Identify which cell holds the provided text, then report its [x, y] central coordinate. 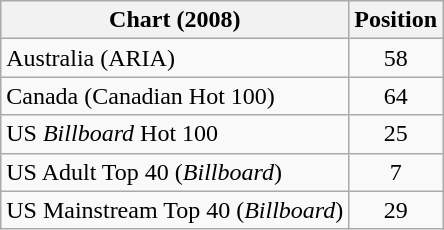
64 [396, 96]
Chart (2008) [175, 20]
Australia (ARIA) [175, 58]
25 [396, 134]
7 [396, 172]
US Mainstream Top 40 (Billboard) [175, 210]
Position [396, 20]
Canada (Canadian Hot 100) [175, 96]
US Billboard Hot 100 [175, 134]
US Adult Top 40 (Billboard) [175, 172]
29 [396, 210]
58 [396, 58]
